Return the [x, y] coordinate for the center point of the cell that contains the specified text.  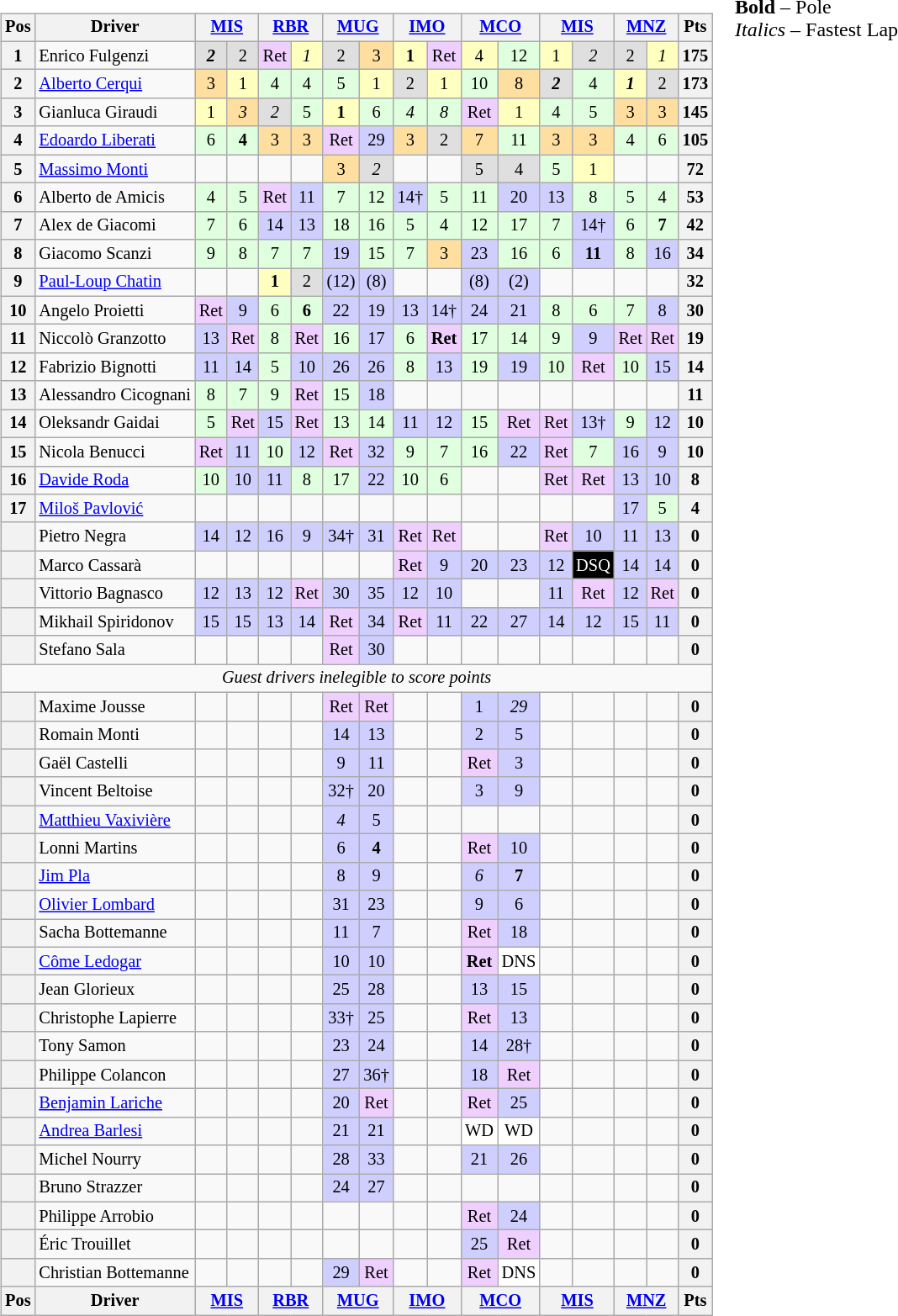
Massimo Monti [114, 169]
Sacha Bottemanne [114, 933]
Niccolò Granzotto [114, 339]
Miloš Pavlović [114, 509]
Andrea Barlesi [114, 1131]
Stefano Sala [114, 650]
Benjamin Lariche [114, 1103]
Christian Bottemanne [114, 1273]
145 [695, 113]
Alessandro Cicognani [114, 395]
Mikhail Spiridonov [114, 621]
Paul-Loup Chatin [114, 283]
Pietro Negra [114, 536]
Éric Trouillet [114, 1245]
Alex de Giacomi [114, 225]
13† [593, 424]
Nicola Benucci [114, 452]
Marco Cassarà [114, 565]
Alberto de Amicis [114, 198]
Olivier Lombard [114, 905]
Enrico Fulgenzi [114, 55]
Alberto Cerqui [114, 84]
(2) [519, 283]
53 [695, 198]
Gianluca Giraudi [114, 113]
Matthieu Vaxivière [114, 820]
Romain Monti [114, 735]
175 [695, 55]
Jean Glorieux [114, 990]
Tony Samon [114, 1046]
33 [376, 1160]
Vincent Beltoise [114, 791]
33† [341, 1018]
DSQ [593, 565]
105 [695, 140]
Christophe Lapierre [114, 1018]
Oleksandr Gaidai [114, 424]
Giacomo Scanzi [114, 254]
36† [376, 1075]
72 [695, 169]
32† [341, 791]
Maxime Jousse [114, 706]
Davide Roda [114, 480]
Philippe Colancon [114, 1075]
(12) [341, 283]
Guest drivers inelegible to score points [357, 679]
Edoardo Liberati [114, 140]
35 [376, 594]
Gaël Castelli [114, 764]
Angelo Proietti [114, 310]
Lonni Martins [114, 848]
42 [695, 225]
Vittorio Bagnasco [114, 594]
Côme Ledogar [114, 961]
Fabrizio Bignotti [114, 367]
Jim Pla [114, 876]
Philippe Arrobio [114, 1216]
34† [341, 536]
173 [695, 84]
Bruno Strazzer [114, 1188]
28† [519, 1046]
Michel Nourry [114, 1160]
